Find where the given text appears and provide that cell's center as [X, Y] coordinate. 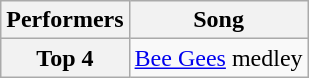
Bee Gees medley [218, 58]
Performers [65, 20]
Song [218, 20]
Top 4 [65, 58]
